Return [x, y] of the center of cell containing provided text 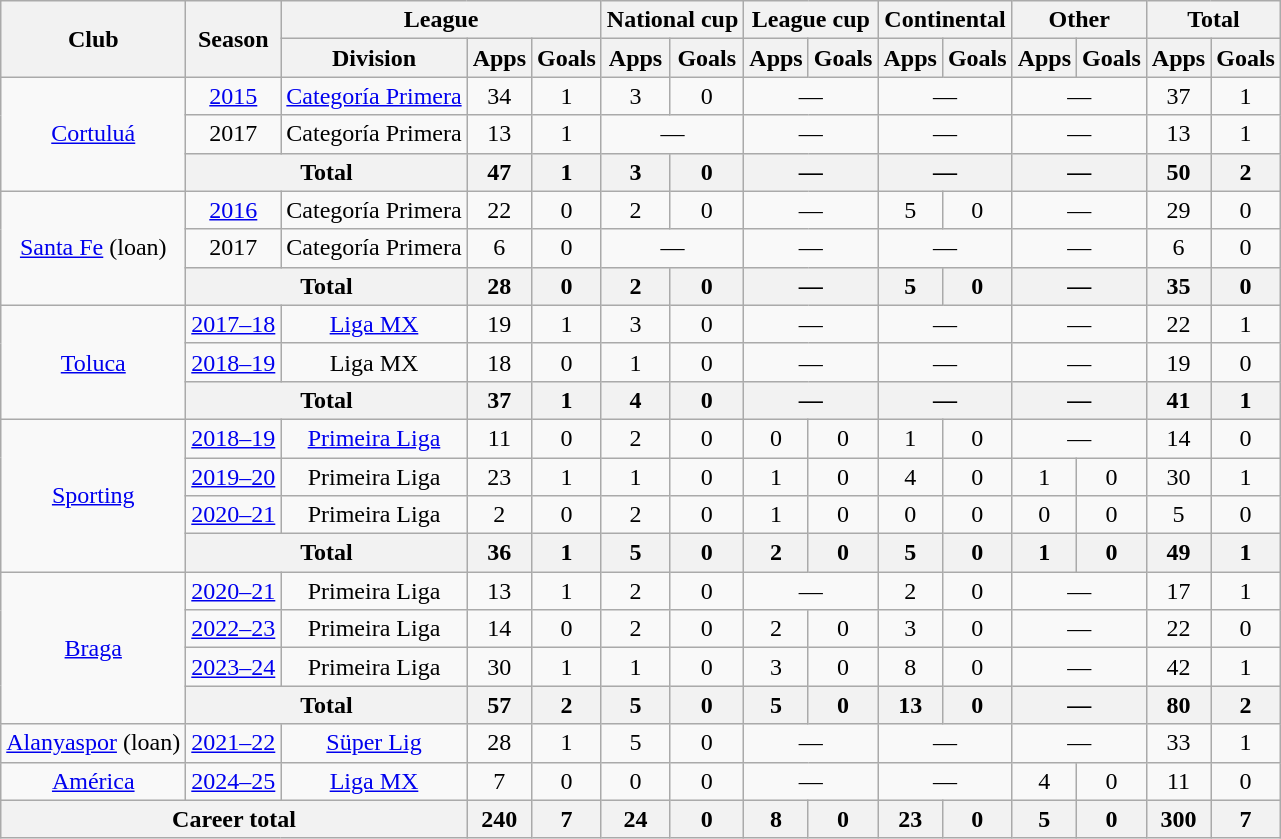
35 [1178, 286]
49 [1178, 553]
2023–24 [234, 667]
Cortuluá [94, 134]
42 [1178, 667]
League [442, 20]
Alanyaspor (loan) [94, 743]
Continental [945, 20]
Club [94, 39]
2019–20 [234, 477]
Career total [234, 819]
Division [374, 58]
50 [1178, 172]
18 [499, 362]
América [94, 781]
2015 [234, 96]
Santa Fe (loan) [94, 248]
47 [499, 172]
34 [499, 96]
57 [499, 705]
24 [635, 819]
Braga [94, 648]
2021–22 [234, 743]
17 [1178, 591]
2016 [234, 210]
29 [1178, 210]
2024–25 [234, 781]
2022–23 [234, 629]
2017–18 [234, 324]
240 [499, 819]
41 [1178, 400]
Süper Lig [374, 743]
Other [1079, 20]
League cup [811, 20]
Season [234, 39]
Sporting [94, 495]
National cup [672, 20]
33 [1178, 743]
Toluca [94, 362]
300 [1178, 819]
36 [499, 553]
80 [1178, 705]
